Return (x, y) of the center of cell containing provided text 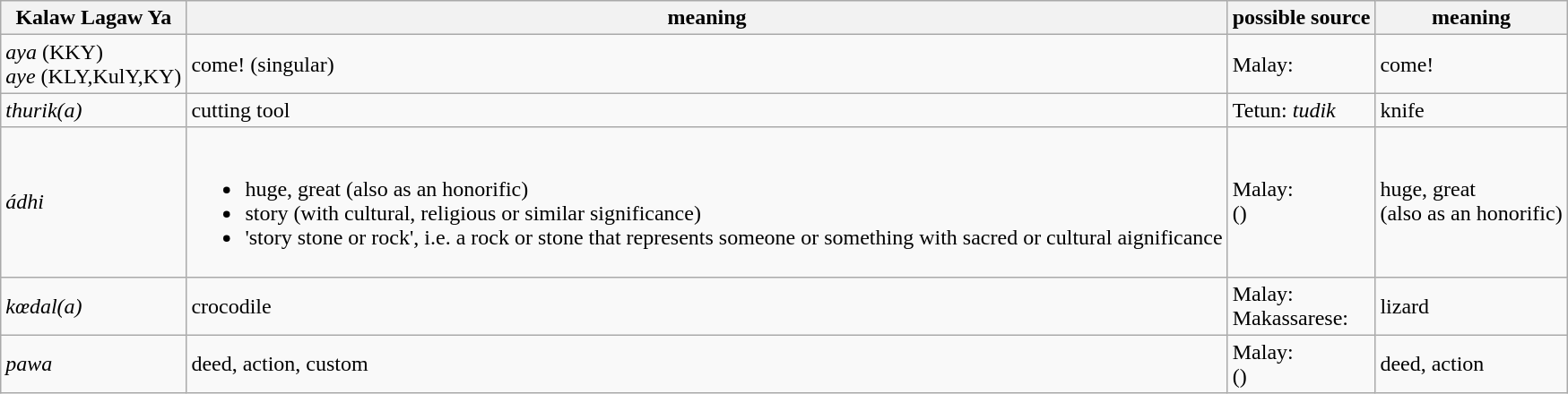
knife (1471, 110)
huge, great (also as an honorific) (1471, 202)
thurik(a) (93, 110)
lizard (1471, 306)
aya (KKY) aye (KLY,KulY,KY) (93, 64)
possible source (1302, 18)
come! (1471, 64)
Tetun: tudik (1302, 110)
kœdal(a) (93, 306)
pawa (93, 364)
Malay: (1302, 64)
crocodile (706, 306)
Kalaw Lagaw Ya (93, 18)
deed, action (1471, 364)
come! (singular) (706, 64)
deed, action, custom (706, 364)
cutting tool (706, 110)
Malay: Makassarese: (1302, 306)
ádhi (93, 202)
